Locate the cell with the specified text and output its (x, y) center coordinate. 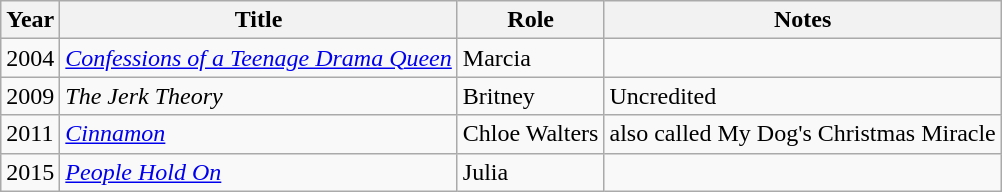
2011 (30, 134)
2015 (30, 172)
Chloe Walters (530, 134)
Year (30, 20)
Britney (530, 96)
People Hold On (259, 172)
Uncredited (802, 96)
Confessions of a Teenage Drama Queen (259, 58)
also called My Dog's Christmas Miracle (802, 134)
Marcia (530, 58)
Role (530, 20)
Title (259, 20)
Notes (802, 20)
2004 (30, 58)
Julia (530, 172)
The Jerk Theory (259, 96)
2009 (30, 96)
Cinnamon (259, 134)
